Output the [X, Y] coordinate of the center of the cell containing the given text.  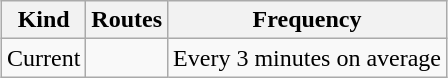
Current [43, 58]
Kind [43, 20]
Every 3 minutes on average [308, 58]
Routes [127, 20]
Frequency [308, 20]
